Extract the (X, Y) coordinate from the center of the cell holding the provided text.  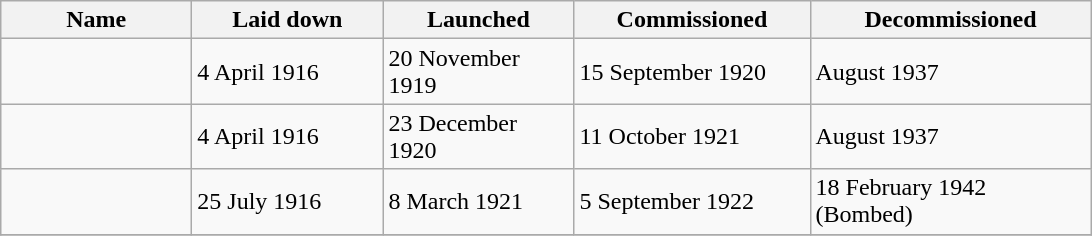
Commissioned (692, 20)
25 July 1916 (288, 202)
Name (96, 20)
20 November 1919 (478, 72)
5 September 1922 (692, 202)
Launched (478, 20)
18 February 1942 (Bombed) (950, 202)
23 December 1920 (478, 136)
Laid down (288, 20)
8 March 1921 (478, 202)
11 October 1921 (692, 136)
15 September 1920 (692, 72)
Decommissioned (950, 20)
